Provide the [X, Y] coordinate of the cell's center where the given text is located.  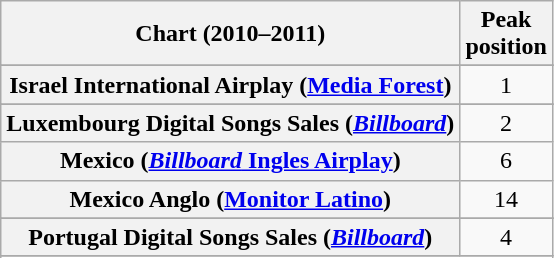
Mexico (Billboard Ingles Airplay) [230, 161]
Luxembourg Digital Songs Sales (Billboard) [230, 123]
Peakposition [506, 34]
Portugal Digital Songs Sales (Billboard) [230, 237]
Israel International Airplay (Media Forest) [230, 85]
14 [506, 199]
4 [506, 237]
2 [506, 123]
6 [506, 161]
Chart (2010–2011) [230, 34]
1 [506, 85]
Mexico Anglo (Monitor Latino) [230, 199]
